Search for the cell housing the specified text and yield its (x, y) center coordinate. 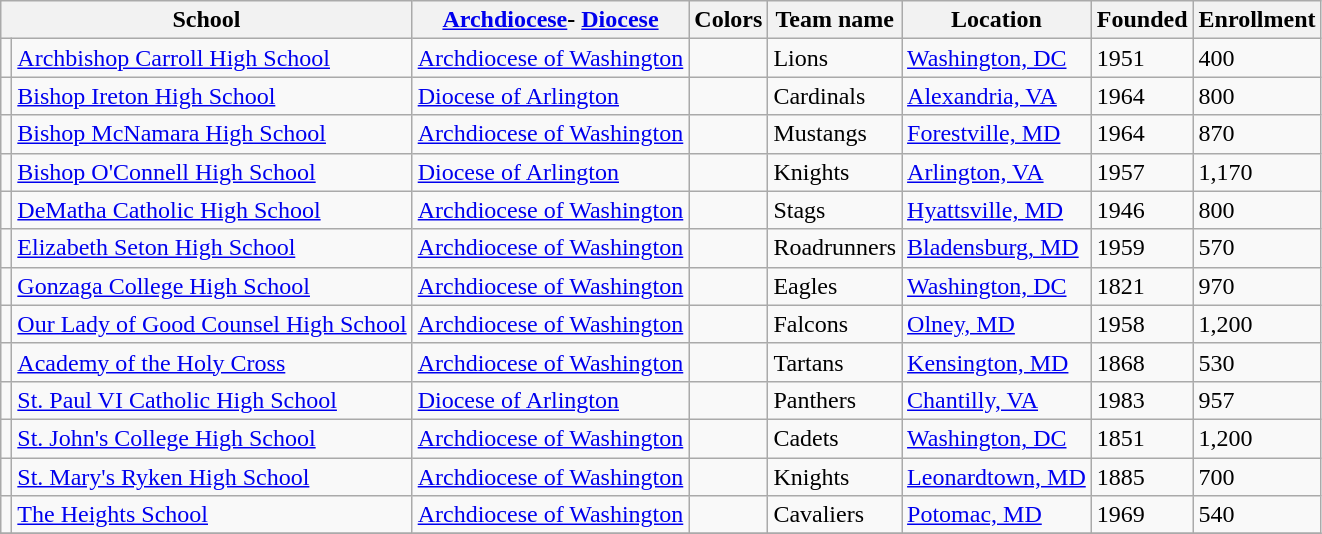
970 (1257, 286)
530 (1257, 362)
The Heights School (212, 515)
1868 (1142, 362)
Stags (835, 210)
Chantilly, VA (997, 400)
DeMatha Catholic High School (212, 210)
Colors (728, 20)
Academy of the Holy Cross (212, 362)
Location (997, 20)
Kensington, MD (997, 362)
Panthers (835, 400)
Olney, MD (997, 324)
Mustangs (835, 134)
Cavaliers (835, 515)
Cadets (835, 438)
St. John's College High School (212, 438)
Alexandria, VA (997, 96)
Roadrunners (835, 248)
Enrollment (1257, 20)
St. Paul VI Catholic High School (212, 400)
Eagles (835, 286)
Forestville, MD (997, 134)
Tartans (835, 362)
Bishop O'Connell High School (212, 172)
Potomac, MD (997, 515)
1957 (1142, 172)
Archbishop Carroll High School (212, 58)
Falcons (835, 324)
1959 (1142, 248)
1946 (1142, 210)
St. Mary's Ryken High School (212, 477)
Our Lady of Good Counsel High School (212, 324)
1958 (1142, 324)
Bishop McNamara High School (212, 134)
Gonzaga College High School (212, 286)
Elizabeth Seton High School (212, 248)
1951 (1142, 58)
870 (1257, 134)
400 (1257, 58)
Lions (835, 58)
1885 (1142, 477)
Founded (1142, 20)
Cardinals (835, 96)
1851 (1142, 438)
1983 (1142, 400)
570 (1257, 248)
Bishop Ireton High School (212, 96)
Bladensburg, MD (997, 248)
957 (1257, 400)
Team name (835, 20)
School (206, 20)
1,170 (1257, 172)
540 (1257, 515)
Leonardtown, MD (997, 477)
700 (1257, 477)
Arlington, VA (997, 172)
Archdiocese- Diocese (550, 20)
Hyattsville, MD (997, 210)
1969 (1142, 515)
1821 (1142, 286)
